Locate the cell with the specified text and output its [x, y] center coordinate. 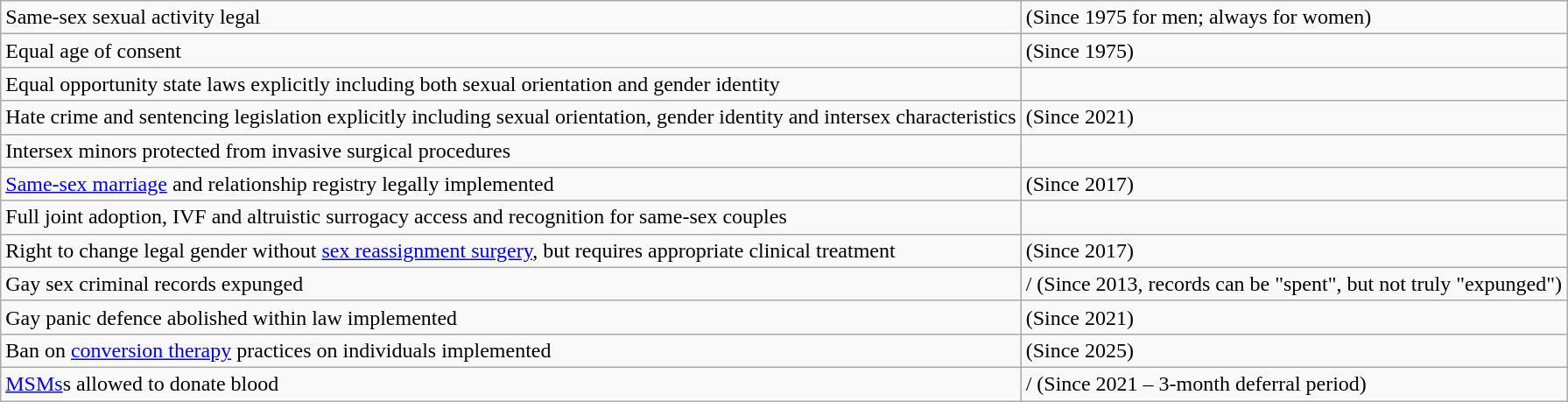
Hate crime and sentencing legislation explicitly including sexual orientation, gender identity and intersex characteristics [511, 117]
Gay panic defence abolished within law implemented [511, 317]
Ban on conversion therapy practices on individuals implemented [511, 350]
(Since 1975 for men; always for women) [1294, 18]
Full joint adoption, IVF and altruistic surrogacy access and recognition for same-sex couples [511, 217]
Same-sex marriage and relationship registry legally implemented [511, 184]
(Since 2025) [1294, 350]
Equal age of consent [511, 51]
Gay sex criminal records expunged [511, 284]
Intersex minors protected from invasive surgical procedures [511, 151]
Right to change legal gender without sex reassignment surgery, but requires appropriate clinical treatment [511, 250]
(Since 1975) [1294, 51]
MSMss allowed to donate blood [511, 384]
Same-sex sexual activity legal [511, 18]
Equal opportunity state laws explicitly including both sexual orientation and gender identity [511, 84]
/ (Since 2013, records can be "spent", but not truly "expunged") [1294, 284]
/ (Since 2021 – 3-month deferral period) [1294, 384]
